For the text-containing cell, return its midpoint in (x, y) coordinate format. 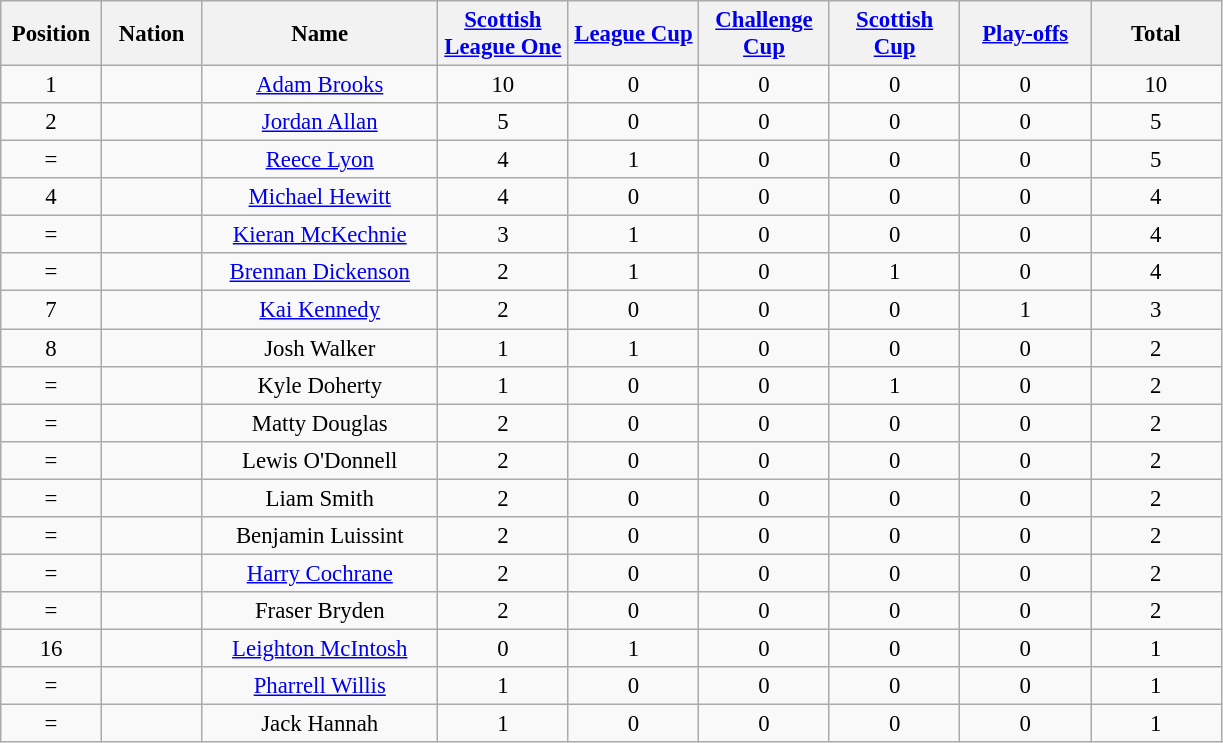
Challenge Cup (764, 34)
7 (52, 310)
Matty Douglas (320, 423)
Benjamin Luissint (320, 536)
Liam Smith (320, 498)
Scottish League One (504, 34)
Play-offs (1026, 34)
Leighton McIntosh (320, 648)
League Cup (634, 34)
Pharrell Willis (320, 686)
Brennan Dickenson (320, 273)
16 (52, 648)
Adam Brooks (320, 85)
Michael Hewitt (320, 197)
Kieran McKechnie (320, 235)
Kyle Doherty (320, 385)
Josh Walker (320, 348)
Total (1156, 34)
Jack Hannah (320, 724)
8 (52, 348)
Lewis O'Donnell (320, 460)
Nation (152, 34)
Harry Cochrane (320, 573)
Kai Kennedy (320, 310)
Jordan Allan (320, 122)
Fraser Bryden (320, 611)
Position (52, 34)
Reece Lyon (320, 160)
Name (320, 34)
Scottish Cup (894, 34)
